Capture the cell that displays the provided text and extract its (X, Y) central coordinate. 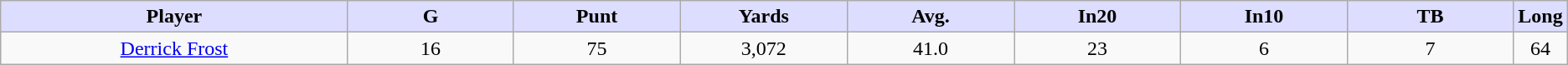
Player (174, 17)
3,072 (764, 48)
75 (596, 48)
TB (1430, 17)
Derrick Frost (174, 48)
7 (1430, 48)
16 (431, 48)
41.0 (931, 48)
64 (1540, 48)
Punt (596, 17)
Yards (764, 17)
6 (1265, 48)
Avg. (931, 17)
In10 (1265, 17)
In20 (1097, 17)
Long (1540, 17)
23 (1097, 48)
G (431, 17)
